Return the (x, y) coordinate for the center point of the cell that contains the specified text.  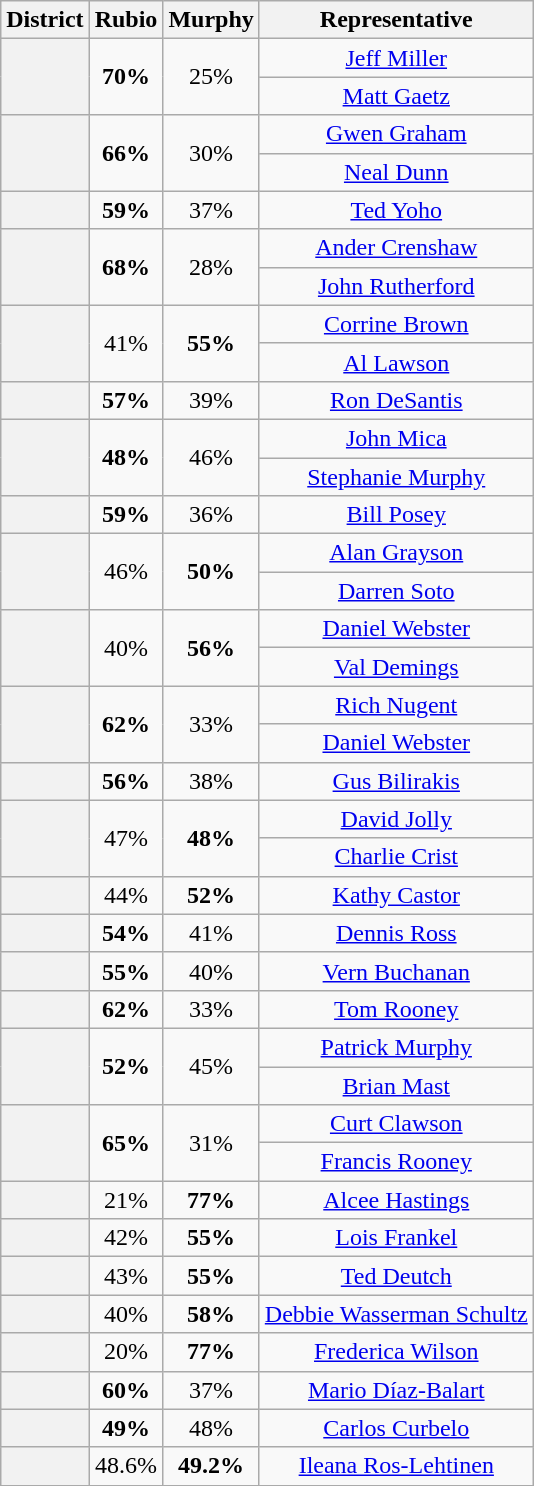
48.6% (126, 1466)
Ileana Ros-Lehtinen (396, 1466)
Alcee Hastings (396, 1200)
Ted Yoho (396, 210)
Brian Mast (396, 1085)
43% (126, 1276)
Neal Dunn (396, 172)
44% (126, 895)
District (45, 20)
Al Lawson (396, 362)
Jeff Miller (396, 58)
Tom Rooney (396, 1009)
70% (126, 77)
Lois Frankel (396, 1238)
Representative (396, 20)
Rich Nugent (396, 705)
Gwen Graham (396, 134)
28% (211, 267)
30% (211, 153)
Matt Gaetz (396, 96)
25% (211, 77)
Patrick Murphy (396, 1047)
38% (211, 781)
68% (126, 267)
31% (211, 1143)
Francis Rooney (396, 1162)
Darren Soto (396, 591)
Mario Díaz-Balart (396, 1390)
Bill Posey (396, 515)
47% (126, 838)
20% (126, 1352)
Debbie Wasserman Schultz (396, 1314)
Kathy Castor (396, 895)
Dennis Ross (396, 933)
49.2% (211, 1466)
Murphy (211, 20)
Ted Deutch (396, 1276)
57% (126, 400)
Stephanie Murphy (396, 477)
45% (211, 1066)
50% (211, 572)
49% (126, 1428)
58% (211, 1314)
Val Demings (396, 667)
John Rutherford (396, 286)
54% (126, 933)
65% (126, 1143)
Gus Bilirakis (396, 781)
Charlie Crist (396, 857)
Corrine Brown (396, 324)
David Jolly (396, 819)
Ander Crenshaw (396, 248)
Alan Grayson (396, 553)
66% (126, 153)
Carlos Curbelo (396, 1428)
21% (126, 1200)
60% (126, 1390)
42% (126, 1238)
Vern Buchanan (396, 971)
John Mica (396, 438)
39% (211, 400)
Curt Clawson (396, 1124)
36% (211, 515)
Frederica Wilson (396, 1352)
Ron DeSantis (396, 400)
Rubio (126, 20)
